Locate the cell with the specified text and output its [x, y] center coordinate. 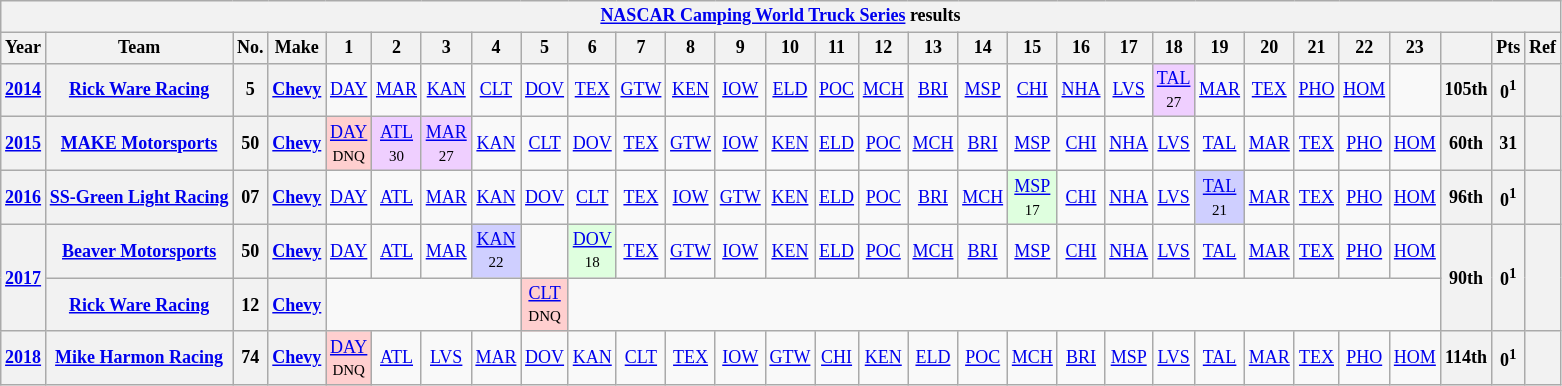
8 [691, 48]
3 [446, 48]
19 [1220, 48]
23 [1416, 48]
105th [1466, 90]
9 [740, 48]
96th [1466, 197]
11 [837, 48]
17 [1129, 48]
60th [1466, 144]
No. [250, 48]
07 [250, 197]
18 [1174, 48]
MAKE Motorsports [138, 144]
2015 [24, 144]
15 [1032, 48]
Ref [1543, 48]
ATL30 [397, 144]
2014 [24, 90]
22 [1364, 48]
114th [1466, 358]
Pts [1508, 48]
2016 [24, 197]
14 [983, 48]
2 [397, 48]
TAL27 [1174, 90]
Beaver Motorsports [138, 251]
CLTDNQ [545, 305]
KAN22 [496, 251]
4 [496, 48]
90th [1466, 278]
TAL21 [1220, 197]
6 [592, 48]
20 [1269, 48]
DOV18 [592, 251]
10 [790, 48]
SS-Green Light Racing [138, 197]
13 [933, 48]
Team [138, 48]
31 [1508, 144]
MSP17 [1032, 197]
2018 [24, 358]
NASCAR Camping World Truck Series results [780, 16]
16 [1081, 48]
Mike Harmon Racing [138, 358]
Make [297, 48]
1 [349, 48]
2017 [24, 278]
7 [641, 48]
21 [1316, 48]
MAR27 [446, 144]
74 [250, 358]
Year [24, 48]
